Scan for the cell matching the given text and deliver its [x, y] coordinate at center. 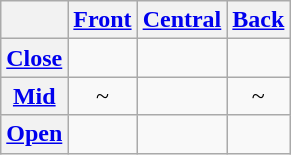
Close [34, 58]
Central [182, 20]
Mid [34, 96]
Front [102, 20]
Back [258, 20]
Open [34, 134]
